Scan for the cell matching the given text and deliver its (x, y) coordinate at center. 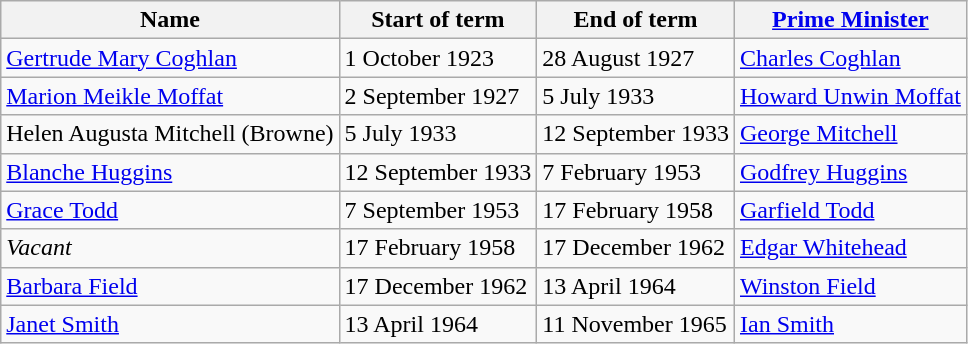
Grace Todd (170, 210)
7 September 1953 (438, 210)
28 August 1927 (636, 58)
Vacant (170, 248)
Marion Meikle Moffat (170, 96)
Ian Smith (850, 324)
Winston Field (850, 286)
Howard Unwin Moffat (850, 96)
Name (170, 20)
Helen Augusta Mitchell (Browne) (170, 134)
Edgar Whitehead (850, 248)
Garfield Todd (850, 210)
Blanche Huggins (170, 172)
Charles Coghlan (850, 58)
George Mitchell (850, 134)
Janet Smith (170, 324)
2 September 1927 (438, 96)
Barbara Field (170, 286)
Start of term (438, 20)
7 February 1953 (636, 172)
Gertrude Mary Coghlan (170, 58)
Prime Minister (850, 20)
End of term (636, 20)
Godfrey Huggins (850, 172)
11 November 1965 (636, 324)
1 October 1923 (438, 58)
